Provide the (x, y) coordinate of the cell's center where the given text is located.  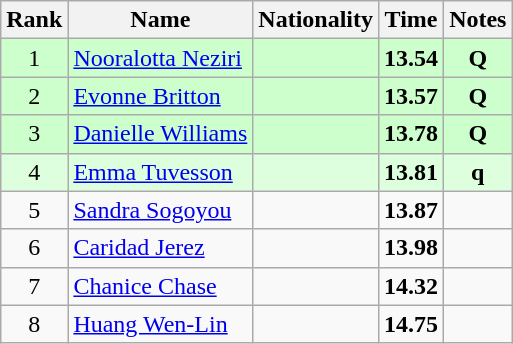
Rank (34, 20)
5 (34, 210)
13.87 (412, 210)
13.81 (412, 172)
Huang Wen-Lin (160, 324)
13.78 (412, 134)
8 (34, 324)
2 (34, 96)
13.57 (412, 96)
Time (412, 20)
13.98 (412, 248)
Chanice Chase (160, 286)
4 (34, 172)
Notes (478, 20)
13.54 (412, 58)
Emma Tuvesson (160, 172)
q (478, 172)
Sandra Sogoyou (160, 210)
Caridad Jerez (160, 248)
6 (34, 248)
Name (160, 20)
1 (34, 58)
Evonne Britton (160, 96)
14.32 (412, 286)
Danielle Williams (160, 134)
14.75 (412, 324)
3 (34, 134)
Nooralotta Neziri (160, 58)
7 (34, 286)
Nationality (316, 20)
